Find where the given text appears and provide that cell's center as (x, y) coordinate. 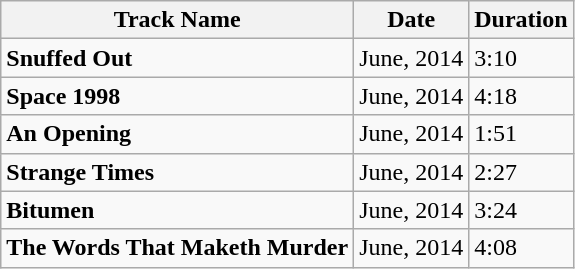
1:51 (521, 134)
4:08 (521, 248)
3:10 (521, 58)
Date (412, 20)
Strange Times (178, 172)
Track Name (178, 20)
4:18 (521, 96)
Snuffed Out (178, 58)
An Opening (178, 134)
Duration (521, 20)
2:27 (521, 172)
Space 1998 (178, 96)
The Words That Maketh Murder (178, 248)
Bitumen (178, 210)
3:24 (521, 210)
